Return (X, Y) of the center of cell containing provided text 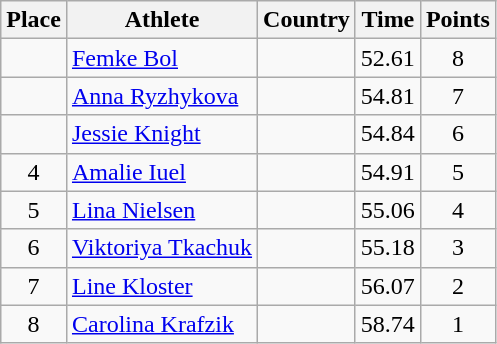
Line Kloster (162, 286)
Jessie Knight (162, 134)
Femke Bol (162, 58)
Anna Ryzhykova (162, 96)
1 (458, 324)
Amalie Iuel (162, 172)
52.61 (388, 58)
55.06 (388, 210)
Carolina Krafzik (162, 324)
55.18 (388, 248)
Athlete (162, 20)
Lina Nielsen (162, 210)
3 (458, 248)
54.84 (388, 134)
2 (458, 286)
Country (307, 20)
Place (34, 20)
Time (388, 20)
58.74 (388, 324)
Points (458, 20)
54.91 (388, 172)
54.81 (388, 96)
56.07 (388, 286)
Viktoriya Tkachuk (162, 248)
